Pinpoint the cell where the given text exists, returning its [X, Y] midpoint coordinate. 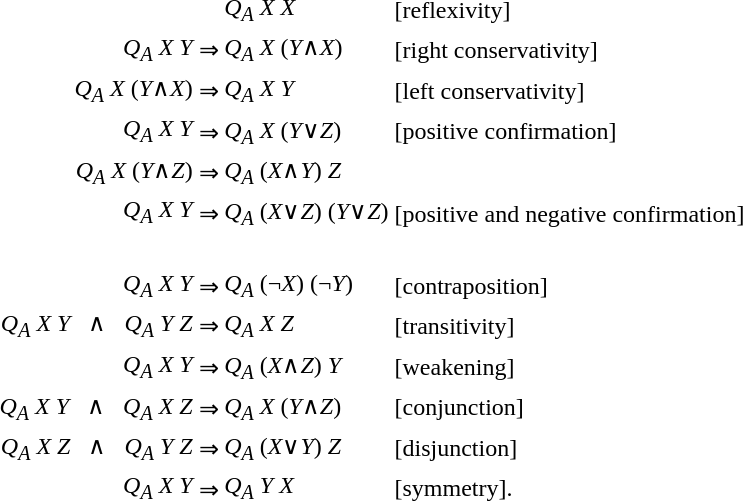
QA (¬X) (¬Y) [306, 286]
QA (X∧Z) Y [306, 367]
QA X Z [306, 326]
QA X (Y∨Z) [306, 132]
QA (X∧Y) Z [306, 173]
QA (X∨Y) Z [306, 449]
QA (X∨Z) (Y∨Z) [306, 213]
QA X Y [306, 91]
QA X (Y∧Z) [306, 408]
QA X (Y∧X) [306, 50]
